Extract the [x, y] coordinate from the center of the cell holding the provided text.  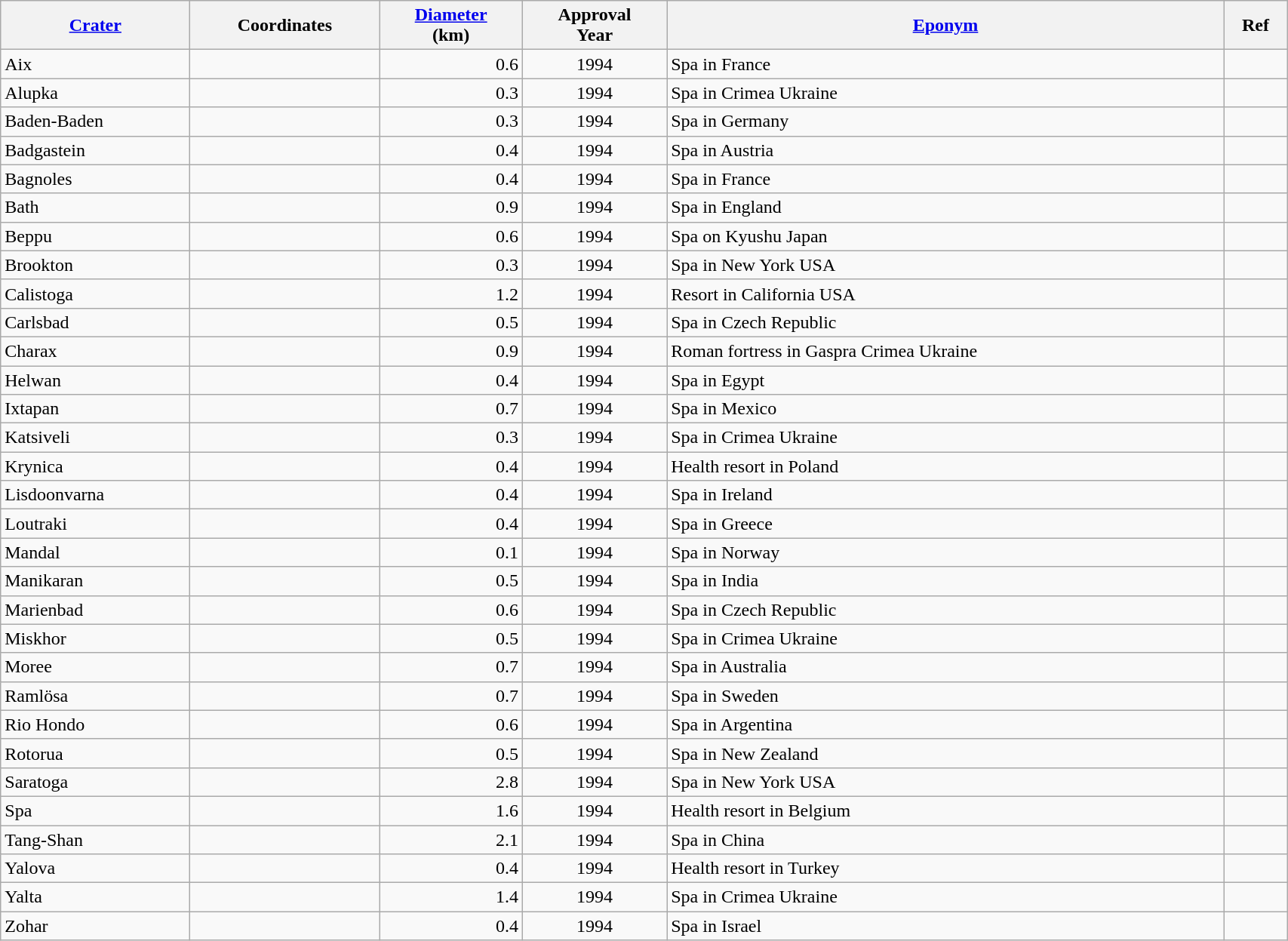
Diameter(km) [451, 26]
Tang-Shan [95, 840]
Spa in Egypt [946, 380]
Brookton [95, 265]
Coordinates [285, 26]
Baden-Baden [95, 121]
Crater [95, 26]
Spa in Argentina [946, 724]
Charax [95, 351]
1.4 [451, 897]
Spa on Kyushu Japan [946, 236]
Spa in Israel [946, 926]
Spa in England [946, 208]
Spa in Mexico [946, 409]
Lisdoonvarna [95, 495]
Ramlösa [95, 696]
Zohar [95, 926]
Calistoga [95, 294]
Bagnoles [95, 179]
Loutraki [95, 524]
Health resort in Poland [946, 466]
Carlsbad [95, 322]
Badgastein [95, 150]
1.2 [451, 294]
Spa in New Zealand [946, 753]
Spa in Greece [946, 524]
Miskhor [95, 638]
1.6 [451, 810]
Spa in Norway [946, 552]
Beppu [95, 236]
Spa in China [946, 840]
2.8 [451, 782]
0.1 [451, 552]
Helwan [95, 380]
Health resort in Turkey [946, 869]
Saratoga [95, 782]
ApprovalYear [595, 26]
Moree [95, 667]
Resort in California USA [946, 294]
Spa in India [946, 581]
Roman fortress in Gaspra Crimea Ukraine [946, 351]
Health resort in Belgium [946, 810]
Yalova [95, 869]
Alupka [95, 93]
Spa in Sweden [946, 696]
Marienbad [95, 610]
Spa in Ireland [946, 495]
Ixtapan [95, 409]
Yalta [95, 897]
Mandal [95, 552]
Aix [95, 64]
Spa in Austria [946, 150]
Spa in Germany [946, 121]
Eponym [946, 26]
2.1 [451, 840]
Katsiveli [95, 438]
Spa in Australia [946, 667]
Manikaran [95, 581]
Krynica [95, 466]
Bath [95, 208]
Rotorua [95, 753]
Rio Hondo [95, 724]
Spa [95, 810]
Ref [1256, 26]
